Locate the cell with the specified text and output its (x, y) center coordinate. 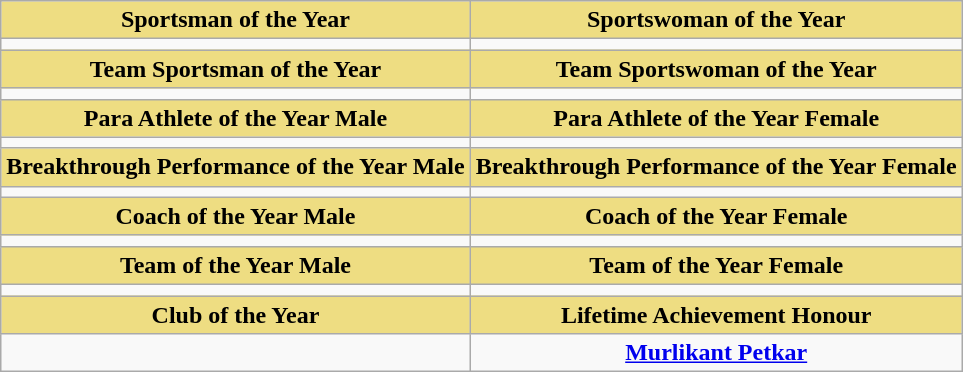
Coach of the Year Male (236, 216)
Sportsman of the Year (236, 20)
Lifetime Achievement Honour (716, 315)
Breakthrough Performance of the Year Male (236, 167)
Sportswoman of the Year (716, 20)
Breakthrough Performance of the Year Female (716, 167)
Team of the Year Female (716, 265)
Team Sportsman of the Year (236, 69)
Team Sportswoman of the Year (716, 69)
Para Athlete of the Year Male (236, 118)
Club of the Year (236, 315)
Murlikant Petkar (716, 353)
Team of the Year Male (236, 265)
Para Athlete of the Year Female (716, 118)
Coach of the Year Female (716, 216)
